Scan for the cell matching the given text and deliver its [X, Y] coordinate at center. 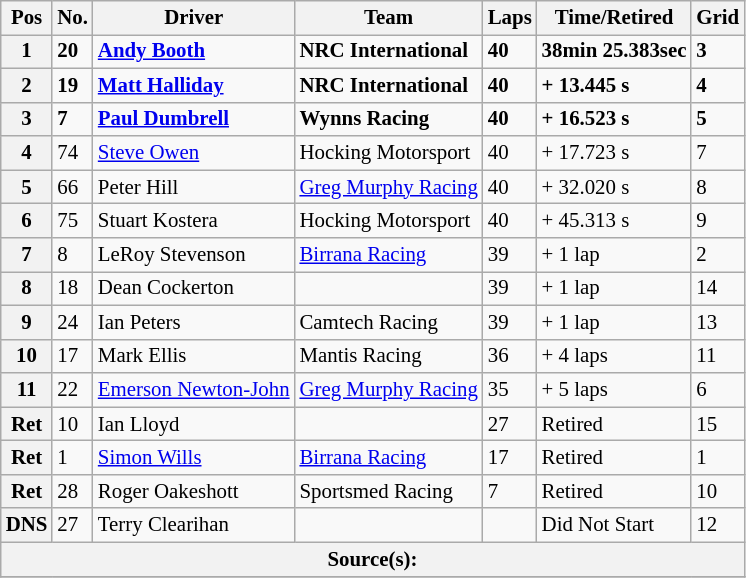
Emerson Newton-John [194, 390]
20 [72, 51]
Pos [27, 18]
+ 4 laps [614, 356]
Ian Lloyd [194, 424]
38min 25.383sec [614, 51]
Did Not Start [614, 525]
14 [718, 288]
15 [718, 424]
+ 17.723 s [614, 153]
Source(s): [372, 559]
Andy Booth [194, 51]
19 [72, 85]
+ 13.445 s [614, 85]
18 [72, 288]
75 [72, 221]
No. [72, 18]
Peter Hill [194, 187]
Mark Ellis [194, 356]
Laps [510, 18]
+ 16.523 s [614, 119]
Terry Clearihan [194, 525]
Grid [718, 18]
Stuart Kostera [194, 221]
DNS [27, 525]
LeRoy Stevenson [194, 255]
Mantis Racing [389, 356]
Wynns Racing [389, 119]
12 [718, 525]
36 [510, 356]
+ 45.313 s [614, 221]
Ian Peters [194, 322]
13 [718, 322]
Paul Dumbrell [194, 119]
Dean Cockerton [194, 288]
Driver [194, 18]
Sportsmed Racing [389, 491]
24 [72, 322]
Matt Halliday [194, 85]
Steve Owen [194, 153]
Team [389, 18]
+ 5 laps [614, 390]
Roger Oakeshott [194, 491]
Time/Retired [614, 18]
74 [72, 153]
35 [510, 390]
+ 32.020 s [614, 187]
Simon Wills [194, 458]
28 [72, 491]
66 [72, 187]
22 [72, 390]
Camtech Racing [389, 322]
